Return [X, Y] of the center of cell containing provided text 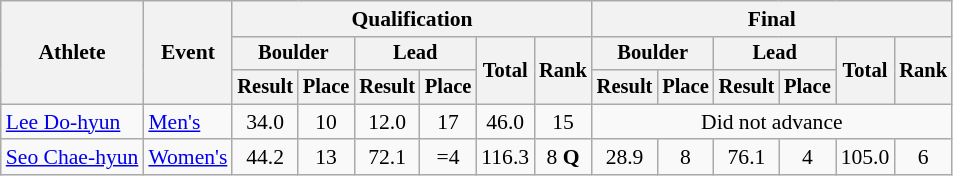
44.2 [265, 158]
105.0 [866, 158]
6 [923, 158]
10 [326, 122]
13 [326, 158]
34.0 [265, 122]
Did not advance [772, 122]
116.3 [505, 158]
=4 [448, 158]
Men's [188, 122]
4 [807, 158]
Event [188, 52]
8 Q [563, 158]
17 [448, 122]
8 [685, 158]
Lee Do-hyun [72, 122]
Qualification [412, 19]
76.1 [747, 158]
Athlete [72, 52]
28.9 [625, 158]
12.0 [387, 122]
72.1 [387, 158]
Final [772, 19]
15 [563, 122]
46.0 [505, 122]
Women's [188, 158]
Seo Chae-hyun [72, 158]
